Locate the cell with the specified text and output its (x, y) center coordinate. 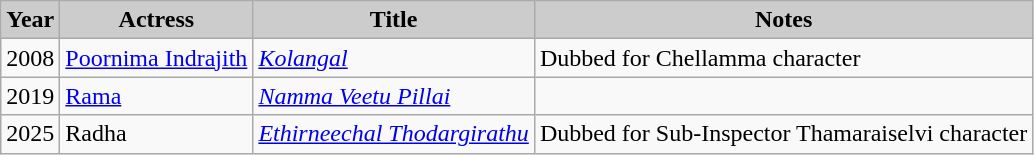
2025 (30, 134)
Ethirneechal Thodargirathu (394, 134)
Rama (156, 96)
Radha (156, 134)
Notes (783, 20)
Dubbed for Chellamma character (783, 58)
Poornima Indrajith (156, 58)
Title (394, 20)
Kolangal (394, 58)
Namma Veetu Pillai (394, 96)
2008 (30, 58)
Dubbed for Sub-Inspector Thamaraiselvi character (783, 134)
2019 (30, 96)
Actress (156, 20)
Year (30, 20)
